Output the [x, y] coordinate of the center of the cell containing the given text.  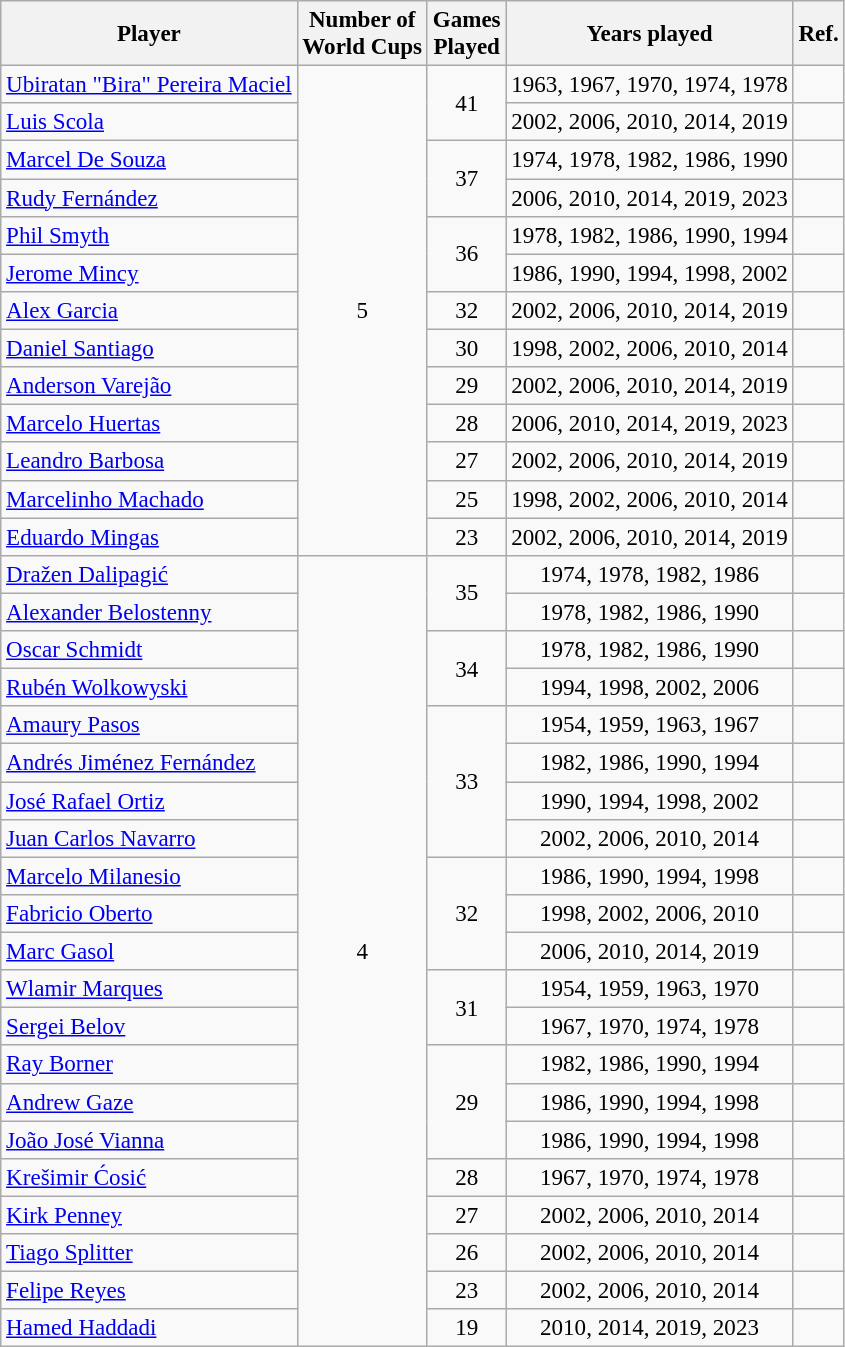
35 [466, 594]
Eduardo Mingas [149, 537]
1978, 1982, 1986, 1990, 1994 [650, 236]
Kirk Penney [149, 1215]
1986, 1990, 1994, 1998, 2002 [650, 273]
Phil Smyth [149, 236]
Luis Scola [149, 122]
Hamed Haddadi [149, 1328]
Sergei Belov [149, 1027]
Anderson Varejão [149, 386]
Felipe Reyes [149, 1291]
37 [466, 178]
Ubiratan "Bira" Pereira Maciel [149, 85]
Daniel Santiago [149, 349]
Dražen Dalipagić [149, 575]
Andrés Jiménez Fernández [149, 763]
5 [362, 311]
1974, 1978, 1982, 1986 [650, 575]
Marcel De Souza [149, 160]
34 [466, 668]
Rubén Wolkowyski [149, 688]
1998, 2002, 2006, 2010 [650, 914]
33 [466, 782]
Games Played [466, 34]
1954, 1959, 1963, 1970 [650, 989]
Number of World Cups [362, 34]
Krešimir Ćosić [149, 1178]
João José Vianna [149, 1140]
2010, 2014, 2019, 2023 [650, 1328]
Player [149, 34]
1963, 1967, 1970, 1974, 1978 [650, 85]
Years played [650, 34]
Fabricio Oberto [149, 914]
Marc Gasol [149, 952]
25 [466, 499]
2006, 2010, 2014, 2019 [650, 952]
Oscar Schmidt [149, 650]
26 [466, 1253]
30 [466, 349]
Alexander Belostenny [149, 612]
Marcelo Milanesio [149, 876]
1990, 1994, 1998, 2002 [650, 801]
Ref. [818, 34]
Leandro Barbosa [149, 462]
Marcelo Huertas [149, 424]
36 [466, 254]
Tiago Splitter [149, 1253]
19 [466, 1328]
Jerome Mincy [149, 273]
1994, 1998, 2002, 2006 [650, 688]
Rudy Fernández [149, 198]
Amaury Pasos [149, 725]
1954, 1959, 1963, 1967 [650, 725]
4 [362, 952]
Ray Borner [149, 1065]
Marcelinho Machado [149, 499]
41 [466, 104]
José Rafael Ortiz [149, 801]
Juan Carlos Navarro [149, 839]
Wlamir Marques [149, 989]
31 [466, 1008]
Andrew Gaze [149, 1102]
Alex Garcia [149, 311]
1974, 1978, 1982, 1986, 1990 [650, 160]
